Capture the cell that displays the provided text and extract its [X, Y] central coordinate. 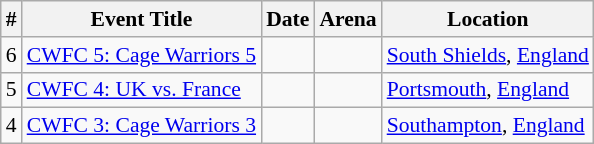
Location [488, 19]
CWFC 5: Cage Warriors 5 [142, 55]
CWFC 3: Cage Warriors 3 [142, 126]
Portsmouth, England [488, 90]
Event Title [142, 19]
4 [12, 126]
Date [288, 19]
6 [12, 55]
CWFC 4: UK vs. France [142, 90]
Southampton, England [488, 126]
# [12, 19]
5 [12, 90]
Arena [348, 19]
South Shields, England [488, 55]
